Identify which cell holds the provided text, then report its [x, y] central coordinate. 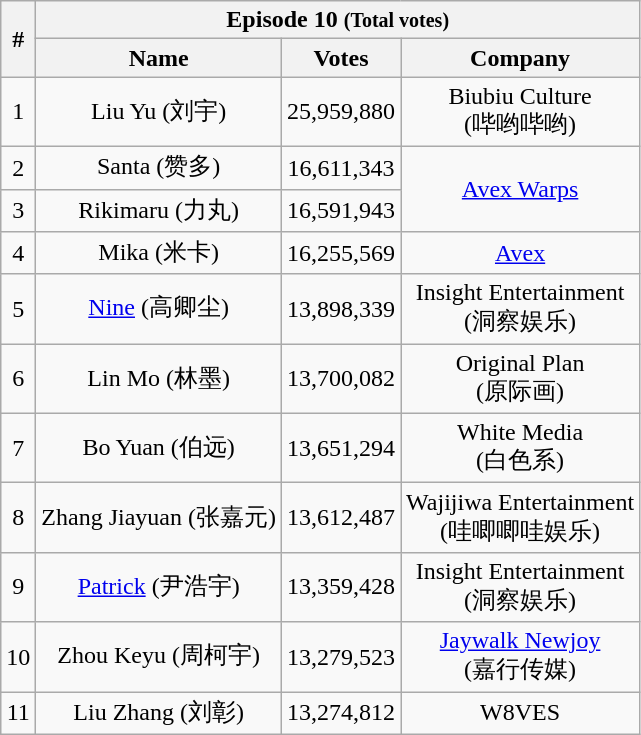
Jaywalk Newjoy(嘉行传媒) [520, 657]
7 [18, 448]
13,700,082 [340, 379]
1 [18, 112]
6 [18, 379]
4 [18, 254]
2 [18, 168]
13,359,428 [340, 587]
Zhang Jiayuan (张嘉元) [159, 518]
11 [18, 714]
Biubiu Culture(哔哟哔哟) [520, 112]
13,279,523 [340, 657]
13,898,339 [340, 309]
16,591,943 [340, 210]
Liu Yu (刘宇) [159, 112]
Company [520, 58]
# [18, 39]
9 [18, 587]
Name [159, 58]
Avex Warps [520, 188]
Avex [520, 254]
Wajijiwa Entertainment(哇唧唧哇娱乐) [520, 518]
Episode 10 (Total votes) [338, 20]
Patrick (尹浩宇) [159, 587]
13,651,294 [340, 448]
13,612,487 [340, 518]
Mika (米卡) [159, 254]
Zhou Keyu (周柯宇) [159, 657]
3 [18, 210]
8 [18, 518]
W8VES [520, 714]
Bo Yuan (伯远) [159, 448]
10 [18, 657]
Original Plan(原际画) [520, 379]
Nine (高卿尘) [159, 309]
Rikimaru (力丸) [159, 210]
Santa (赞多) [159, 168]
Votes [340, 58]
5 [18, 309]
Liu Zhang (刘彰) [159, 714]
25,959,880 [340, 112]
Lin Mo (林墨) [159, 379]
16,611,343 [340, 168]
White Media(白色系) [520, 448]
13,274,812 [340, 714]
16,255,569 [340, 254]
